Search for the cell housing the specified text and yield its (x, y) center coordinate. 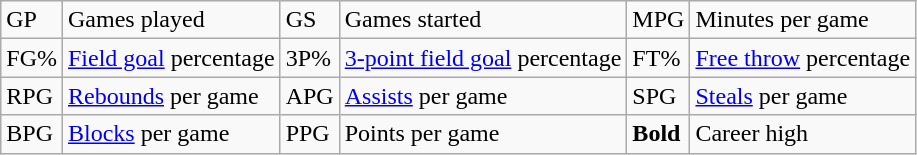
Minutes per game (803, 20)
RPG (32, 96)
PPG (310, 134)
Bold (658, 134)
Assists per game (483, 96)
Points per game (483, 134)
Games started (483, 20)
FG% (32, 58)
MPG (658, 20)
3P% (310, 58)
Rebounds per game (171, 96)
Blocks per game (171, 134)
Free throw percentage (803, 58)
BPG (32, 134)
Field goal percentage (171, 58)
SPG (658, 96)
Steals per game (803, 96)
Games played (171, 20)
Career high (803, 134)
FT% (658, 58)
GS (310, 20)
GP (32, 20)
APG (310, 96)
3-point field goal percentage (483, 58)
